Scan for the cell matching the given text and deliver its (X, Y) coordinate at center. 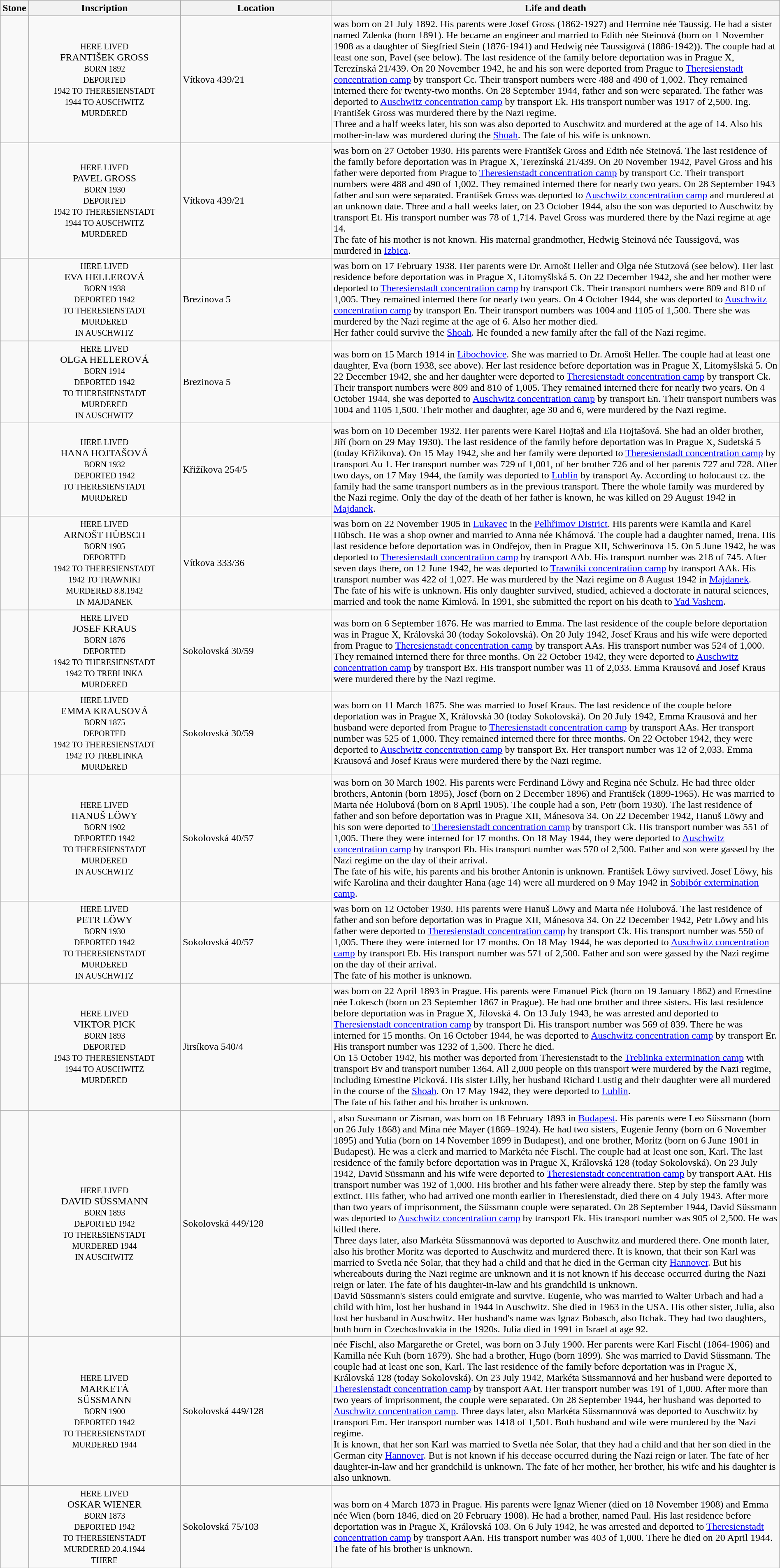
Inscription (104, 8)
HERE LIVEDHANA HOJTAŠOVÁBORN 1932DEPORTED 1942TO THERESIENSTADTMURDERED (104, 470)
HERE LIVEDDAVID SÜSSMANNBORN 1893DEPORTED 1942TO THERESIENSTADTMURDERED 1944IN AUSCHWITZ (104, 1223)
HERE LIVEDOLGA HELLEROVÁBORN 1914DEPORTED 1942TO THERESIENSTADTMURDEREDIN AUSCHWITZ (104, 382)
Life and death (555, 8)
HERE LIVEDPAVEL GROSSBORN 1930DEPORTED1942 TO THERESIENSTADT1944 TO AUSCHWITZMURDERED (104, 201)
HERE LIVEDPETR LÖWYBORN 1930DEPORTED 1942TO THERESIENSTADTMURDEREDIN AUSCHWITZ (104, 942)
HERE LIVEDHANUŠ LÖWYBORN 1902DEPORTED 1942TO THERESIENSTADTMURDEREDIN AUSCHWITZ (104, 837)
Location (256, 8)
HERE LIVEDOSKAR WIENERBORN 1873DEPORTED 1942TO THERESIENSTADTMURDERED 20.4.1944THERE (104, 1527)
HERE LIVEDMARKETÁSÜSSMANNBORN 1900DEPORTED 1942TO THERESIENSTADTMURDERED 1944 (104, 1411)
HERE LIVEDJOSEF KRAUSBORN 1876DEPORTED1942 TO THERESIENSTADT1942 TO TREBLINKAMURDERED (104, 651)
Sokolovská 75/103 (256, 1527)
HERE LIVEDFRANTIŠEK GROSSBORN 1892DEPORTED1942 TO THERESIENSTADT1944 TO AUSCHWITZMURDERED (104, 79)
HERE LIVEDEVA HELLEROVÁBORN 1938DEPORTED 1942TO THERESIENSTADTMURDEREDIN AUSCHWITZ (104, 299)
HERE LIVEDEMMA KRAUSOVÁBORN 1875DEPORTED1942 TO THERESIENSTADT1942 TO TREBLINKAMURDERED (104, 733)
Křižíkova 254/5 (256, 470)
Vítkova 333/36 (256, 563)
HERE LIVEDARNOŠT HÜBSCHBORN 1905DEPORTED1942 TO THERESIENSTADT1942 TO TRAWNIKIMURDERED 8.8.1942IN MAJDANEK (104, 563)
Jirsíkova 540/4 (256, 1046)
Stone (14, 8)
HERE LIVEDVIKTOR PICKBORN 1893DEPORTED1943 TO THERESIENSTADT1944 TO AUSCHWITZMURDERED (104, 1046)
